For the text-containing cell, return its midpoint in [x, y] coordinate format. 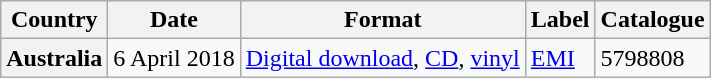
Australia [54, 58]
Country [54, 20]
Label [560, 20]
Format [382, 20]
Digital download, CD, vinyl [382, 58]
EMI [560, 58]
Catalogue [652, 20]
6 April 2018 [174, 58]
Date [174, 20]
5798808 [652, 58]
